Provide the [X, Y] coordinate of the cell's center where the given text is located.  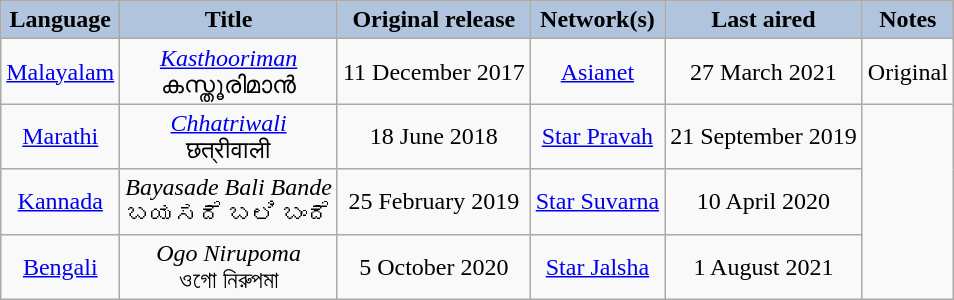
Original [908, 72]
Malayalam [60, 72]
Kannada [60, 202]
Star Jalsha [597, 266]
Network(s) [597, 20]
Title [229, 20]
Kasthooriman കസ്തൂരിമാൻ [229, 72]
25 February 2019 [434, 202]
Language [60, 20]
Asianet [597, 72]
Notes [908, 20]
Bayasade Bali Bande ಬಯಸದೆ ಬಲಿ ಬಂದೆ [229, 202]
Star Pravah [597, 136]
Ogo Nirupoma ওগো নিরুপমা [229, 266]
Chhatriwali छत्रीवाली [229, 136]
Bengali [60, 266]
10 April 2020 [764, 202]
Last aired [764, 20]
Star Suvarna [597, 202]
Original release [434, 20]
18 June 2018 [434, 136]
1 August 2021 [764, 266]
27 March 2021 [764, 72]
5 October 2020 [434, 266]
11 December 2017 [434, 72]
Marathi [60, 136]
21 September 2019 [764, 136]
